Identify which cell holds the provided text, then report its (x, y) central coordinate. 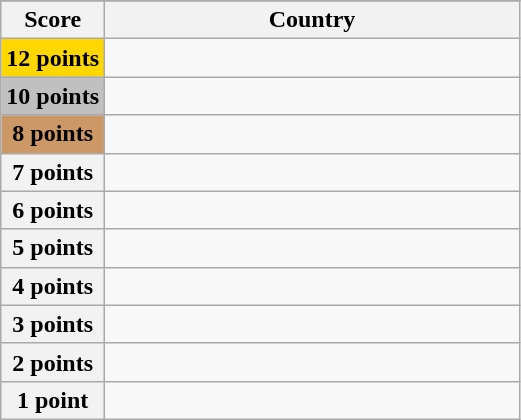
8 points (53, 134)
7 points (53, 172)
12 points (53, 58)
Score (53, 20)
2 points (53, 362)
3 points (53, 324)
4 points (53, 286)
1 point (53, 400)
10 points (53, 96)
Country (312, 20)
5 points (53, 248)
6 points (53, 210)
